Extract the [x, y] coordinate from the center of the cell holding the provided text.  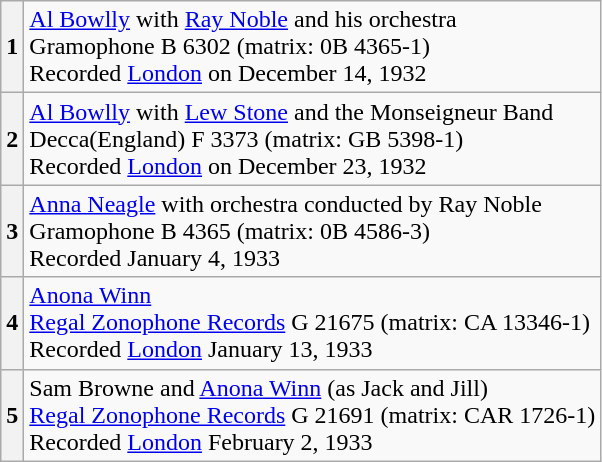
3 [12, 231]
Sam Browne and Anona Winn (as Jack and Jill)Regal Zonophone Records G 21691 (matrix: CAR 1726-1)Recorded London February 2, 1933 [312, 415]
4 [12, 323]
Al Bowlly with Lew Stone and the Monseigneur BandDecca(England) F 3373 (matrix: GB 5398-1)Recorded London on December 23, 1932 [312, 139]
5 [12, 415]
2 [12, 139]
Anona WinnRegal Zonophone Records G 21675 (matrix: CA 13346-1)Recorded London January 13, 1933 [312, 323]
Al Bowlly with Ray Noble and his orchestraGramophone B 6302 (matrix: 0B 4365-1)Recorded London on December 14, 1932 [312, 47]
1 [12, 47]
Anna Neagle with orchestra conducted by Ray NobleGramophone B 4365 (matrix: 0B 4586-3)Recorded January 4, 1933 [312, 231]
